Extract the (X, Y) coordinate from the center of the cell holding the provided text.  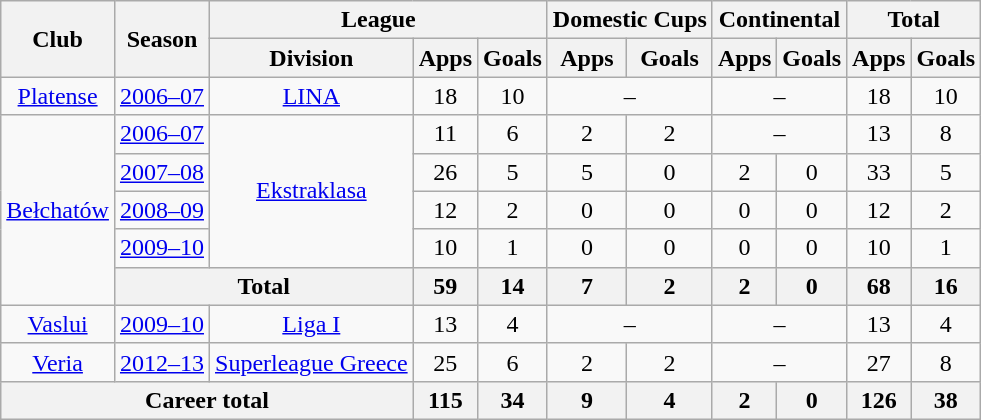
Bełchatów (58, 210)
68 (879, 286)
Season (162, 39)
Superleague Greece (312, 362)
Division (312, 58)
Domestic Cups (630, 20)
Vaslui (58, 324)
2007–08 (162, 172)
34 (513, 400)
Liga I (312, 324)
Career total (207, 400)
11 (445, 134)
Ekstraklasa (312, 191)
LINA (312, 96)
126 (879, 400)
59 (445, 286)
25 (445, 362)
27 (879, 362)
26 (445, 172)
Platense (58, 96)
115 (445, 400)
Club (58, 39)
7 (586, 286)
38 (946, 400)
Veria (58, 362)
League (379, 20)
33 (879, 172)
2008–09 (162, 210)
2012–13 (162, 362)
14 (513, 286)
9 (586, 400)
Continental (779, 20)
16 (946, 286)
